Provide the [X, Y] coordinate of the cell's center where the given text is located.  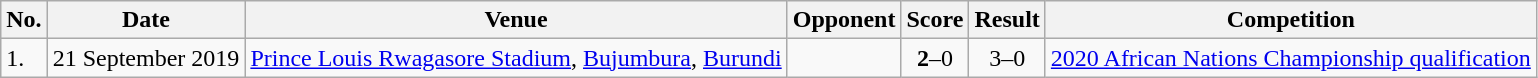
3–0 [1007, 58]
Date [146, 20]
21 September 2019 [146, 58]
Score [935, 20]
Venue [516, 20]
Prince Louis Rwagasore Stadium, Bujumbura, Burundi [516, 58]
Result [1007, 20]
1. [24, 58]
2020 African Nations Championship qualification [1290, 58]
Competition [1290, 20]
No. [24, 20]
Opponent [844, 20]
2–0 [935, 58]
